Provide the (X, Y) coordinate of the cell's center where the given text is located.  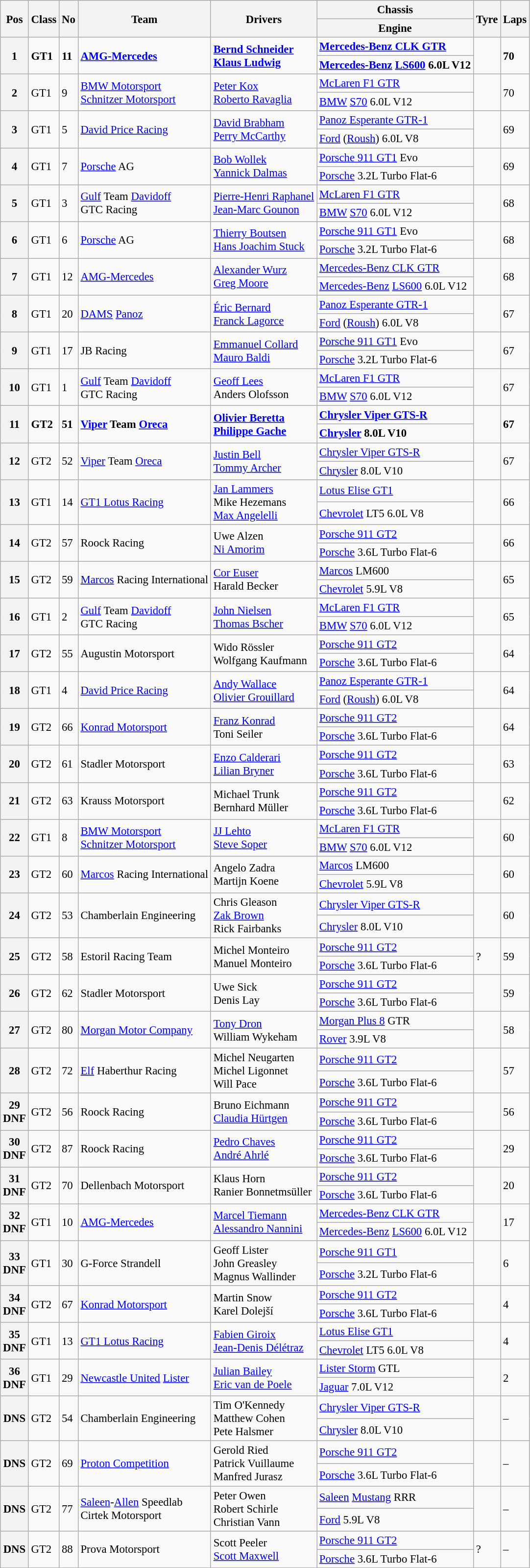
David Brabham Perry McCarthy (264, 129)
72 (69, 1071)
88 (69, 1549)
JB Racing (144, 351)
18 (15, 690)
Dellenbach Motorsport (144, 1185)
53 (69, 916)
30DNF (15, 1149)
Lister Storm GTL (395, 1369)
Klaus Horn Ranier Bonnetmsüller (264, 1185)
Fabien Giroix Jean-Denis Délétraz (264, 1341)
31DNF (15, 1185)
19 (15, 727)
35DNF (15, 1341)
Chris Gleason Zak Brown Rick Fairbanks (264, 916)
Augustin Motorsport (144, 654)
No (69, 19)
Estoril Racing Team (144, 956)
Gerold Ried Patrick Vuillaume Manfred Jurasz (264, 1464)
16 (15, 617)
34DNF (15, 1304)
Justin Bell Tommy Archer (264, 461)
Ford 5.9L V8 (395, 1519)
28 (15, 1071)
Porsche 911 GT1 (395, 1252)
JJ Lehto Steve Soper (264, 837)
Elf Haberthur Racing (144, 1071)
32DNF (15, 1222)
Angelo Zadra Martijn Koene (264, 874)
Michel Neugarten Michel Ligonnet Will Pace (264, 1071)
Emmanuel Collard Mauro Baldi (264, 351)
Geoff Lees Anders Olofsson (264, 387)
26 (15, 993)
Class (44, 19)
Morgan Plus 8 GTR (395, 1021)
61 (69, 764)
Alexander Wurz Greg Moore (264, 276)
Peter Kox Roberto Ravaglia (264, 92)
Bob Wollek Yannick Dalmas (264, 167)
21 (15, 801)
Tyre (487, 19)
Pierre-Henri Raphanel Jean-Marc Gounon (264, 203)
Tim O'Kennedy Matthew Cohen Pete Halsmer (264, 1419)
G-Force Strandell (144, 1263)
25 (15, 956)
23 (15, 874)
22 (15, 837)
Saleen-Allen Speedlab Cirtek Motorsport (144, 1509)
Bernd Schneider Klaus Ludwig (264, 56)
Thierry Boutsen Hans Joachim Stuck (264, 240)
Morgan Motor Company (144, 1030)
Proton Competition (144, 1464)
Krauss Motorsport (144, 801)
Uwe Sick Denis Lay (264, 993)
Franz Konrad Toni Seiler (264, 727)
Uwe Alzen Ni Amorim (264, 543)
Team (144, 19)
Michel Monteiro Manuel Monteiro (264, 956)
Enzo Calderari Lilian Bryner (264, 764)
Olivier Beretta Philippe Gache (264, 424)
Geoff Lister John Greasley Magnus Wallinder (264, 1263)
Andy Wallace Olivier Grouillard (264, 690)
55 (69, 654)
Newcastle United Lister (144, 1377)
Tony Dron William Wykeham (264, 1030)
Martin Snow Karel Dolejší (264, 1304)
Jaguar 7.0L V12 (395, 1387)
Bruno Eichmann Claudia Hürtgen (264, 1112)
Scott Peeler Scott Maxwell (264, 1549)
36DNF (15, 1377)
52 (69, 461)
87 (69, 1149)
Pedro Chaves André Ahrlé (264, 1149)
Prova Motorsport (144, 1549)
27 (15, 1030)
15 (15, 579)
Drivers (264, 19)
30 (69, 1263)
77 (69, 1509)
51 (69, 424)
Rover 3.9L V8 (395, 1039)
Michael Trunk Bernhard Müller (264, 801)
Marcel Tiemann Alessandro Nannini (264, 1222)
Wido Rössler Wolfgang Kaufmann (264, 654)
Saleen Mustang RRR (395, 1497)
33DNF (15, 1263)
Pos (15, 19)
Julian Bailey Eric van de Poele (264, 1377)
Chassis (395, 10)
54 (69, 1419)
Engine (395, 28)
Éric Bernard Franck Lagorce (264, 314)
Jan Lammers Mike Hezemans Max Angelelli (264, 502)
Peter Owen Robert Schirle Christian Vann (264, 1509)
Laps (515, 19)
John Nielsen Thomas Bscher (264, 617)
Cor Euser Harald Becker (264, 579)
24 (15, 916)
80 (69, 1030)
DAMS Panoz (144, 314)
29DNF (15, 1112)
